Return (x, y) of the center of cell containing provided text 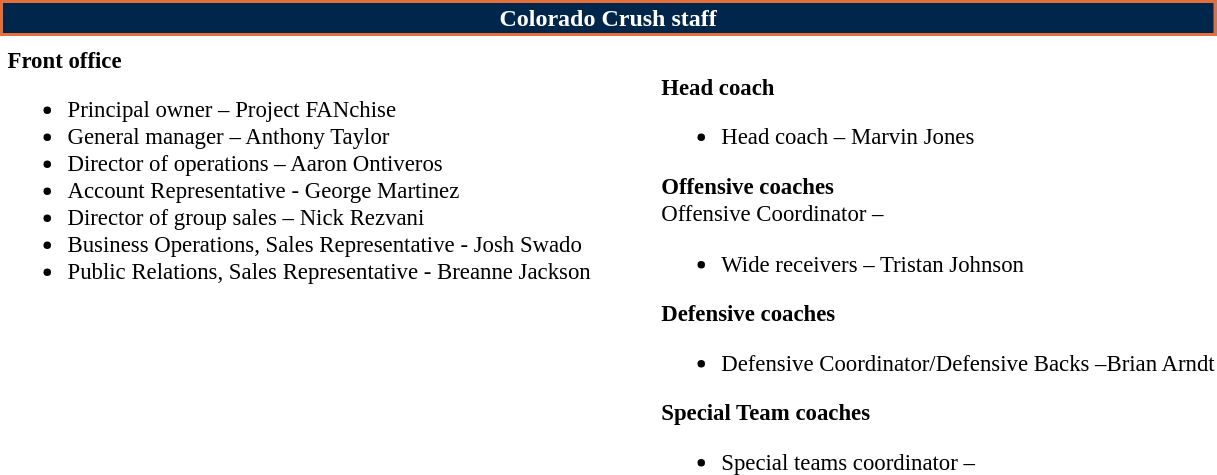
Colorado Crush staff (608, 18)
